Identify which cell holds the provided text, then report its [x, y] central coordinate. 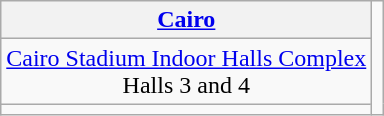
Cairo Stadium Indoor Halls ComplexHalls 3 and 4 [186, 72]
Cairo [186, 20]
